Pinpoint the cell where the given text exists, returning its [x, y] midpoint coordinate. 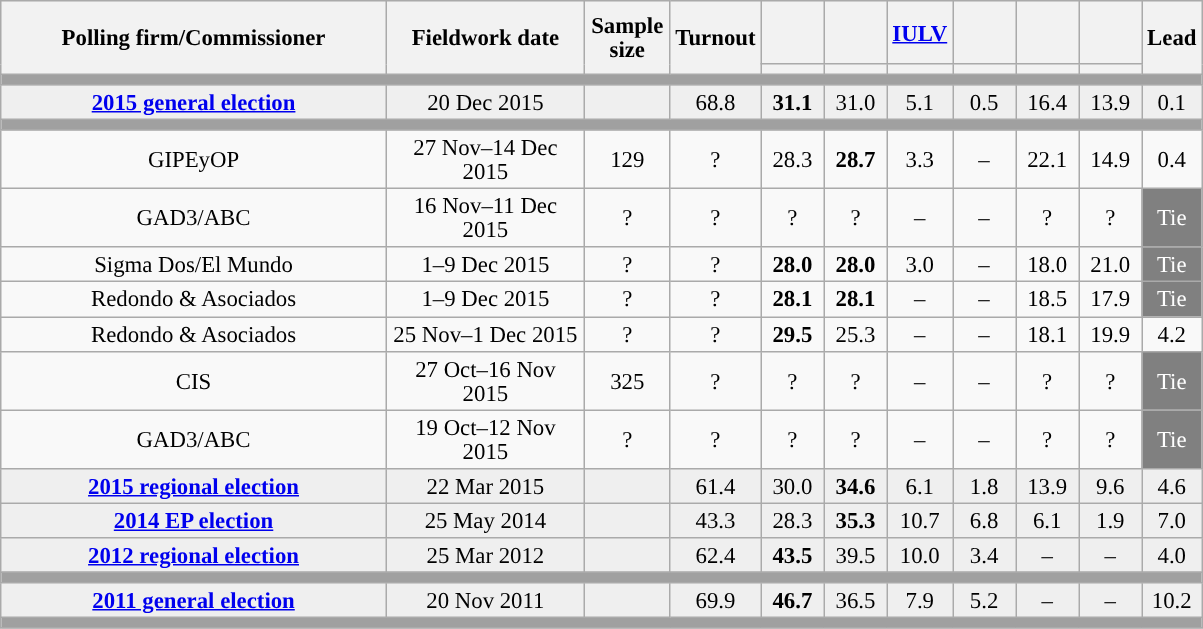
325 [627, 380]
0.1 [1172, 102]
IULV [920, 32]
3.0 [920, 266]
GIPEyOP [194, 160]
43.5 [792, 556]
20 Dec 2015 [485, 102]
34.6 [856, 486]
29.5 [792, 334]
9.6 [1110, 486]
21.0 [1110, 266]
10.0 [920, 556]
14.9 [1110, 160]
35.3 [856, 520]
25 May 2014 [485, 520]
25.3 [856, 334]
16 Nov–11 Dec 2015 [485, 218]
36.5 [856, 600]
1.9 [1110, 520]
62.4 [716, 556]
2012 regional election [194, 556]
17.9 [1110, 300]
31.0 [856, 102]
CIS [194, 380]
0.5 [984, 102]
25 Nov–1 Dec 2015 [485, 334]
68.8 [716, 102]
7.9 [920, 600]
6.8 [984, 520]
19 Oct–12 Nov 2015 [485, 440]
16.4 [1048, 102]
18.1 [1048, 334]
22 Mar 2015 [485, 486]
2015 general election [194, 102]
Fieldwork date [485, 38]
Lead [1172, 38]
69.9 [716, 600]
20 Nov 2011 [485, 600]
7.0 [1172, 520]
39.5 [856, 556]
46.7 [792, 600]
18.5 [1048, 300]
129 [627, 160]
2015 regional election [194, 486]
4.6 [1172, 486]
2011 general election [194, 600]
10.7 [920, 520]
5.1 [920, 102]
Turnout [716, 38]
19.9 [1110, 334]
Sample size [627, 38]
61.4 [716, 486]
3.4 [984, 556]
31.1 [792, 102]
5.2 [984, 600]
28.7 [856, 160]
2014 EP election [194, 520]
30.0 [792, 486]
3.3 [920, 160]
1.8 [984, 486]
27 Oct–16 Nov 2015 [485, 380]
0.4 [1172, 160]
4.2 [1172, 334]
10.2 [1172, 600]
22.1 [1048, 160]
Polling firm/Commissioner [194, 38]
27 Nov–14 Dec 2015 [485, 160]
43.3 [716, 520]
Sigma Dos/El Mundo [194, 266]
25 Mar 2012 [485, 556]
18.0 [1048, 266]
4.0 [1172, 556]
